Find where the given text appears and provide that cell's center as [x, y] coordinate. 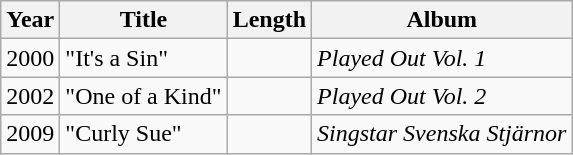
2002 [30, 96]
"One of a Kind" [144, 96]
2009 [30, 134]
"Curly Sue" [144, 134]
Album [442, 20]
Played Out Vol. 2 [442, 96]
Singstar Svenska Stjärnor [442, 134]
2000 [30, 58]
Length [269, 20]
Title [144, 20]
Year [30, 20]
"It's a Sin" [144, 58]
Played Out Vol. 1 [442, 58]
